Detect which cell encompasses the target text, then output its (X, Y) center coordinate. 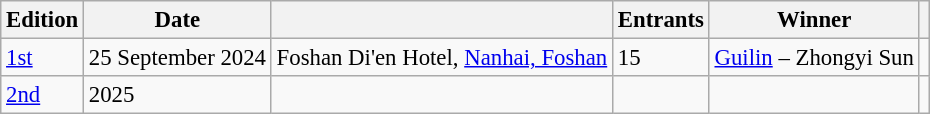
Date (178, 20)
Winner (814, 20)
25 September 2024 (178, 58)
15 (662, 58)
Edition (42, 20)
Entrants (662, 20)
2nd (42, 95)
1st (42, 58)
2025 (178, 95)
Guilin – Zhongyi Sun (814, 58)
Foshan Di'en Hotel, Nanhai, Foshan (442, 58)
